Return the (x, y) coordinate for the center point of the cell that contains the specified text.  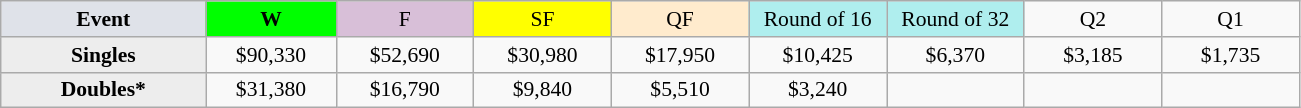
F (405, 19)
Q1 (1231, 19)
$90,330 (271, 55)
Event (104, 19)
Doubles* (104, 90)
Round of 16 (818, 19)
$3,185 (1093, 55)
Singles (104, 55)
Q2 (1093, 19)
$31,380 (271, 90)
$9,840 (543, 90)
W (271, 19)
QF (680, 19)
$10,425 (818, 55)
Round of 32 (955, 19)
SF (543, 19)
$3,240 (818, 90)
$17,950 (680, 55)
$52,690 (405, 55)
$1,735 (1231, 55)
$16,790 (405, 90)
$6,370 (955, 55)
$30,980 (543, 55)
$5,510 (680, 90)
